Output the [X, Y] coordinate of the center of the cell containing the given text.  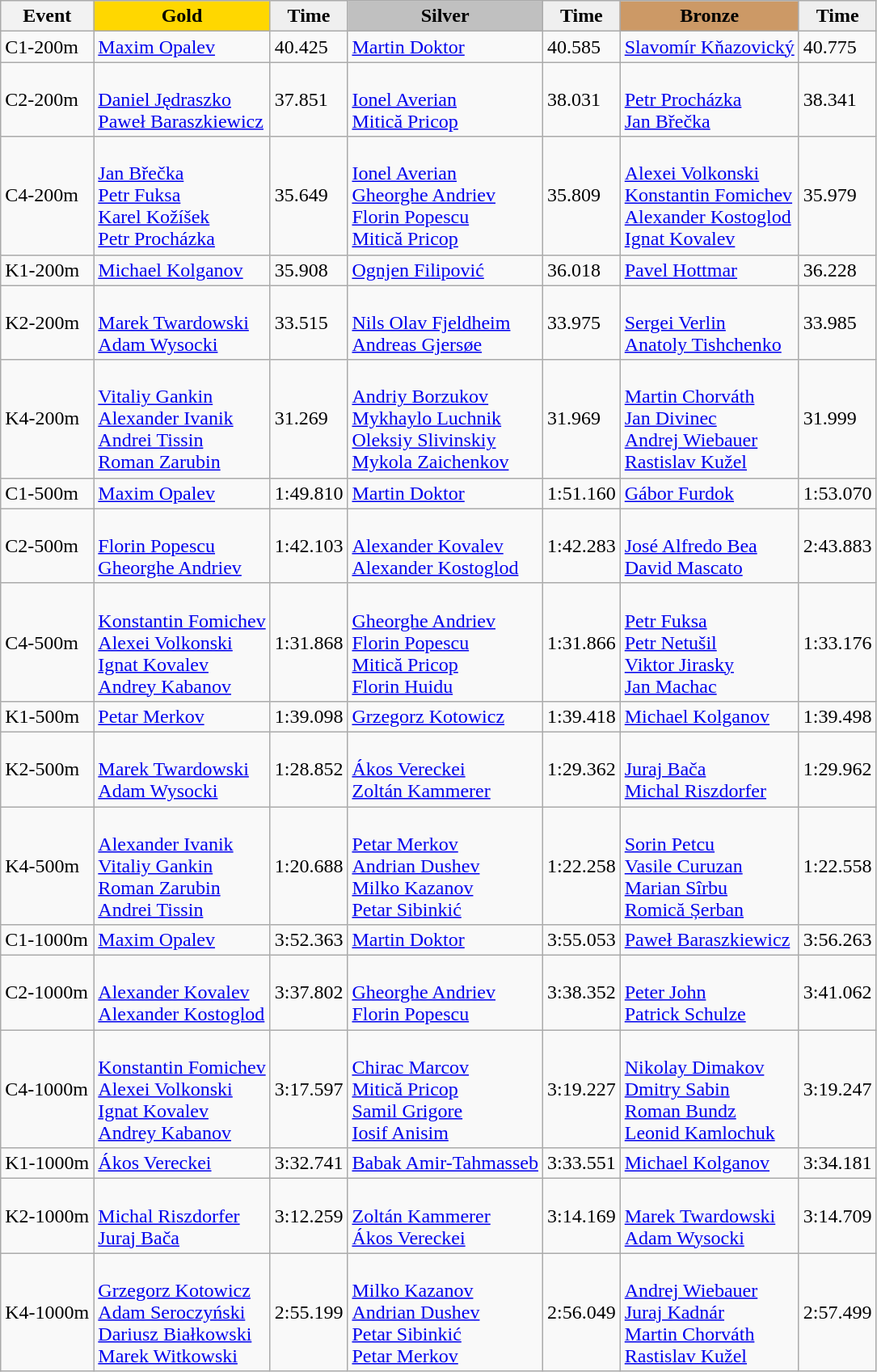
K2-1000m [47, 1216]
1:49.810 [309, 493]
2:57.499 [837, 1312]
C2-500m [47, 546]
1:22.558 [837, 866]
José Alfredo BeaDavid Mascato [710, 546]
C1-1000m [47, 940]
C2-1000m [47, 993]
3:14.709 [837, 1216]
K1-500m [47, 716]
C4-500m [47, 642]
3:17.597 [309, 1089]
33.975 [581, 323]
Jan BřečkaPetr FuksaKarel KožíšekPetr Procházka [182, 196]
Grzegorz KotowiczAdam SeroczyńskiDariusz BiałkowskiMarek Witkowski [182, 1312]
C2-200m [47, 99]
3:19.227 [581, 1089]
Gheorghe AndrievFlorin Popescu [445, 993]
1:31.866 [581, 642]
1:31.868 [309, 642]
Babak Amir-Tahmasseb [445, 1163]
2:43.883 [837, 546]
3:14.169 [581, 1216]
1:39.498 [837, 716]
3:33.551 [581, 1163]
33.515 [309, 323]
35.908 [309, 270]
2:55.199 [309, 1312]
Petr ProcházkaJan Břečka [710, 99]
Pavel Hottmar [710, 270]
33.985 [837, 323]
Zoltán KammererÁkos Vereckei [445, 1216]
3:38.352 [581, 993]
Gold [182, 16]
Grzegorz Kotowicz [445, 716]
35.809 [581, 196]
K2-500m [47, 769]
Andriy BorzukovMykhaylo LuchnikOleksiy SlivinskiyMykola Zaichenkov [445, 419]
40.585 [581, 47]
Ionel AverianMitică Pricop [445, 99]
38.031 [581, 99]
1:39.418 [581, 716]
Bronze [710, 16]
C4-1000m [47, 1089]
Petar Merkov [182, 716]
1:29.962 [837, 769]
Silver [445, 16]
35.979 [837, 196]
1:42.283 [581, 546]
K2-200m [47, 323]
35.649 [309, 196]
Milko KazanovAndrian DushevPetar SibinkićPetar Merkov [445, 1312]
1:20.688 [309, 866]
Event [47, 16]
3:34.181 [837, 1163]
Petar MerkovAndrian DushevMilko KazanovPetar Sibinkić [445, 866]
Paweł Baraszkiewicz [710, 940]
3:52.363 [309, 940]
K4-1000m [47, 1312]
Ognjen Filipović [445, 270]
Nikolay DimakovDmitry SabinRoman BundzLeonid Kamlochuk [710, 1089]
Juraj BačaMichal Riszdorfer [710, 769]
3:37.802 [309, 993]
Peter JohnPatrick Schulze [710, 993]
40.775 [837, 47]
37.851 [309, 99]
Gábor Furdok [710, 493]
3:12.259 [309, 1216]
C1-200m [47, 47]
3:55.053 [581, 940]
Daniel JędraszkoPaweł Baraszkiewicz [182, 99]
Ákos VereckeiZoltán Kammerer [445, 769]
2:56.049 [581, 1312]
31.269 [309, 419]
1:28.852 [309, 769]
Gheorghe AndrievFlorin PopescuMitică PricopFlorin Huidu [445, 642]
Michal RiszdorferJuraj Bača [182, 1216]
3:19.247 [837, 1089]
3:41.062 [837, 993]
Andrej WiebauerJuraj KadnárMartin ChorváthRastislav Kužel [710, 1312]
36.018 [581, 270]
40.425 [309, 47]
Chirac MarcovMitică PricopSamil GrigoreIosif Anisim [445, 1089]
Florin PopescuGheorghe Andriev [182, 546]
31.999 [837, 419]
K1-1000m [47, 1163]
1:22.258 [581, 866]
Martin ChorváthJan DivinecAndrej WiebauerRastislav Kužel [710, 419]
C1-500m [47, 493]
36.228 [837, 270]
Ionel AverianGheorghe AndrievFlorin PopescuMitică Pricop [445, 196]
C4-200m [47, 196]
Vitaliy GankinAlexander IvanikAndrei TissinRoman Zarubin [182, 419]
K4-200m [47, 419]
Sorin PetcuVasile CuruzanMarian SîrbuRomică Șerban [710, 866]
Petr FuksaPetr NetušilViktor JiraskyJan Machac [710, 642]
3:56.263 [837, 940]
1:39.098 [309, 716]
31.969 [581, 419]
1:42.103 [309, 546]
Nils Olav FjeldheimAndreas Gjersøe [445, 323]
38.341 [837, 99]
Alexei VolkonskiKonstantin FomichevAlexander KostoglodIgnat Kovalev [710, 196]
Ákos Vereckei [182, 1163]
1:51.160 [581, 493]
Alexander IvanikVitaliy GankinRoman ZarubinAndrei Tissin [182, 866]
Slavomír Kňazovický [710, 47]
1:53.070 [837, 493]
1:29.362 [581, 769]
3:32.741 [309, 1163]
K1-200m [47, 270]
K4-500m [47, 866]
Sergei VerlinAnatoly Tishchenko [710, 323]
1:33.176 [837, 642]
